Locate the cell with the specified text and output its [x, y] center coordinate. 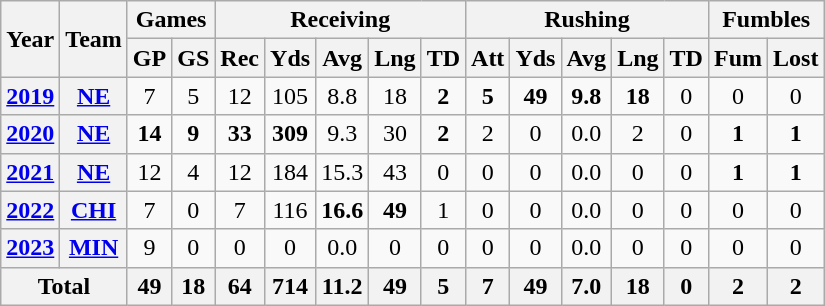
9.8 [586, 96]
CHI [94, 210]
16.6 [342, 210]
309 [290, 134]
11.2 [342, 286]
30 [395, 134]
2019 [30, 96]
8.8 [342, 96]
15.3 [342, 172]
Games [170, 20]
2023 [30, 248]
Fum [738, 58]
Fumbles [766, 20]
2022 [30, 210]
714 [290, 286]
Year [30, 39]
43 [395, 172]
Att [488, 58]
Team [94, 39]
105 [290, 96]
GS [194, 58]
Receiving [340, 20]
116 [290, 210]
9.3 [342, 134]
4 [194, 172]
MIN [94, 248]
64 [240, 286]
2020 [30, 134]
Lost [796, 58]
GP [149, 58]
14 [149, 134]
184 [290, 172]
Total [64, 286]
2021 [30, 172]
Rushing [588, 20]
7.0 [586, 286]
Rec [240, 58]
33 [240, 134]
